Provide the [X, Y] coordinate of the cell's center where the given text is located.  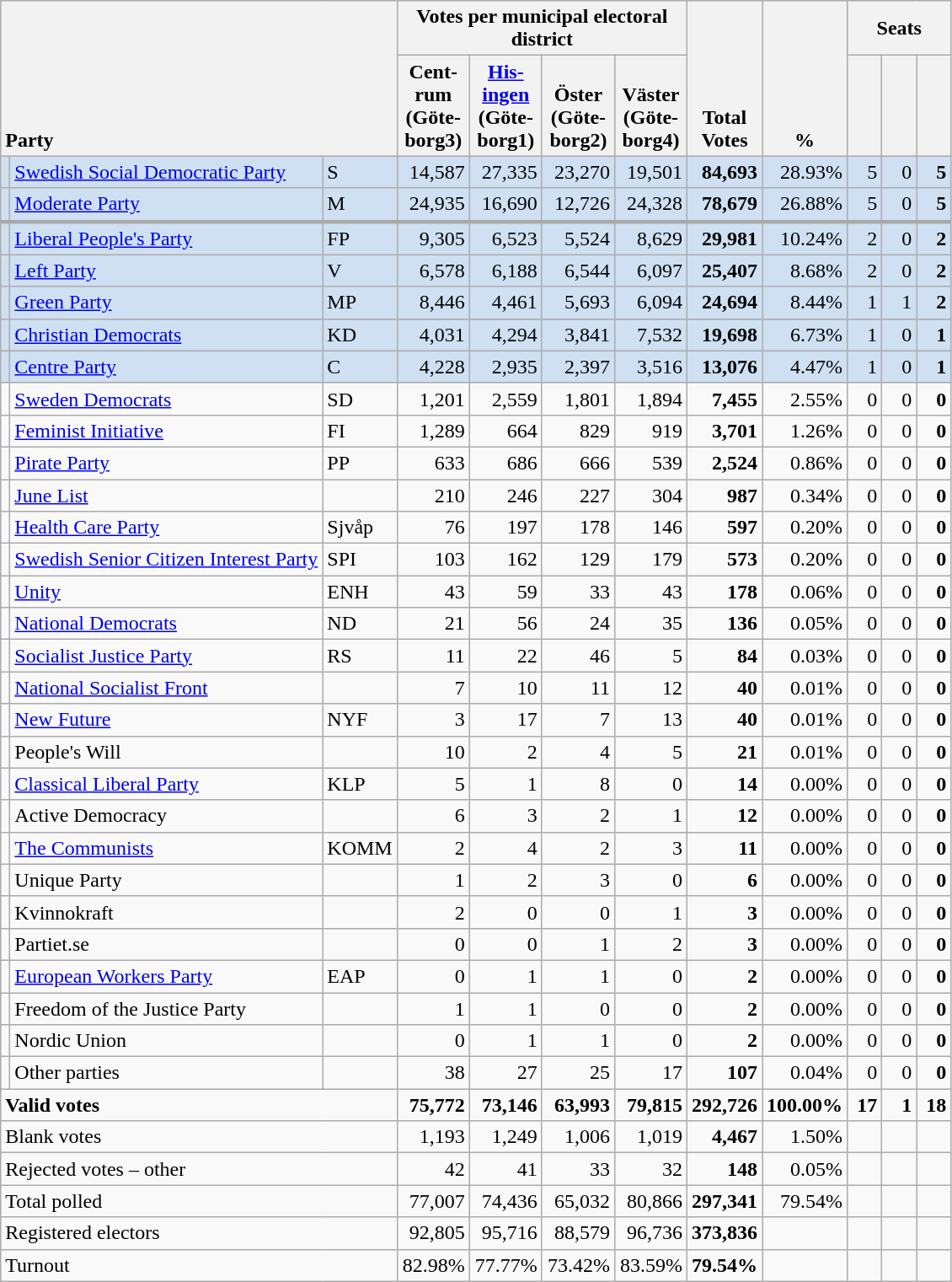
The Communists [167, 848]
1,801 [578, 399]
New Future [167, 720]
8.44% [805, 303]
633 [433, 463]
24,935 [433, 205]
148 [725, 1169]
Swedish Senior Citizen Interest Party [167, 560]
573 [725, 560]
EAP [360, 976]
Turnout [199, 1265]
14 [725, 784]
22 [505, 656]
1.26% [805, 431]
Cent- rum (Göte- borg3) [433, 106]
6,523 [505, 238]
96,736 [650, 1233]
373,836 [725, 1233]
Green Party [167, 303]
14,587 [433, 172]
146 [650, 528]
100.00% [805, 1105]
Valid votes [199, 1105]
13,076 [725, 367]
Unity [167, 592]
77.77% [505, 1265]
2,935 [505, 367]
Kvinnokraft [167, 912]
National Socialist Front [167, 688]
0.86% [805, 463]
Blank votes [199, 1137]
Swedish Social Democratic Party [167, 172]
197 [505, 528]
Liberal People's Party [167, 238]
3,841 [578, 335]
People's Will [167, 752]
95,716 [505, 1233]
13 [650, 720]
% [805, 78]
Registered electors [199, 1233]
75,772 [433, 1105]
3,516 [650, 367]
6.73% [805, 335]
38 [433, 1073]
19,698 [725, 335]
Seats [900, 29]
83.59% [650, 1265]
79,815 [650, 1105]
304 [650, 495]
35 [650, 624]
23,270 [578, 172]
56 [505, 624]
539 [650, 463]
Christian Democrats [167, 335]
664 [505, 431]
987 [725, 495]
92,805 [433, 1233]
4,467 [725, 1137]
29,981 [725, 238]
666 [578, 463]
4.47% [805, 367]
4,031 [433, 335]
KLP [360, 784]
12,726 [578, 205]
65,032 [578, 1201]
8,629 [650, 238]
Pirate Party [167, 463]
8.68% [805, 271]
3,701 [725, 431]
24 [578, 624]
Other parties [167, 1073]
FI [360, 431]
6,188 [505, 271]
SD [360, 399]
Classical Liberal Party [167, 784]
1,289 [433, 431]
63,993 [578, 1105]
59 [505, 592]
2.55% [805, 399]
Öster (Göte- borg2) [578, 106]
829 [578, 431]
84 [725, 656]
919 [650, 431]
1,201 [433, 399]
28.93% [805, 172]
1,249 [505, 1137]
686 [505, 463]
597 [725, 528]
1,894 [650, 399]
Rejected votes – other [199, 1169]
19,501 [650, 172]
His- ingen (Göte- borg1) [505, 106]
27,335 [505, 172]
136 [725, 624]
103 [433, 560]
Nordic Union [167, 1041]
25 [578, 1073]
24,328 [650, 205]
84,693 [725, 172]
0.03% [805, 656]
26.88% [805, 205]
2,524 [725, 463]
42 [433, 1169]
Total Votes [725, 78]
Left Party [167, 271]
78,679 [725, 205]
8,446 [433, 303]
8 [578, 784]
74,436 [505, 1201]
2,559 [505, 399]
FP [360, 238]
88,579 [578, 1233]
June List [167, 495]
1,019 [650, 1137]
Sjvåp [360, 528]
24,694 [725, 303]
32 [650, 1169]
PP [360, 463]
Health Care Party [167, 528]
16,690 [505, 205]
Freedom of the Justice Party [167, 1009]
2,397 [578, 367]
MP [360, 303]
227 [578, 495]
KD [360, 335]
1.50% [805, 1137]
M [360, 205]
6,097 [650, 271]
18 [933, 1105]
25,407 [725, 271]
162 [505, 560]
Sweden Democrats [167, 399]
0.04% [805, 1073]
77,007 [433, 1201]
210 [433, 495]
10.24% [805, 238]
Feminist Initiative [167, 431]
Unique Party [167, 880]
5,693 [578, 303]
European Workers Party [167, 976]
4,294 [505, 335]
9,305 [433, 238]
4,228 [433, 367]
1,006 [578, 1137]
Partiet.se [167, 944]
ENH [360, 592]
73,146 [505, 1105]
76 [433, 528]
6,094 [650, 303]
Socialist Justice Party [167, 656]
Total polled [199, 1201]
KOMM [360, 848]
NYF [360, 720]
246 [505, 495]
Party [199, 78]
179 [650, 560]
7,532 [650, 335]
Centre Party [167, 367]
4,461 [505, 303]
6,544 [578, 271]
0.34% [805, 495]
RS [360, 656]
Moderate Party [167, 205]
5,524 [578, 238]
1,193 [433, 1137]
27 [505, 1073]
46 [578, 656]
41 [505, 1169]
SPI [360, 560]
C [360, 367]
ND [360, 624]
V [360, 271]
129 [578, 560]
107 [725, 1073]
7,455 [725, 399]
292,726 [725, 1105]
0.06% [805, 592]
Active Democracy [167, 816]
73.42% [578, 1265]
Väster (Göte- borg4) [650, 106]
Votes per municipal electoral district [542, 29]
297,341 [725, 1201]
82.98% [433, 1265]
80,866 [650, 1201]
S [360, 172]
6,578 [433, 271]
National Democrats [167, 624]
